Scan for the cell matching the given text and deliver its [X, Y] coordinate at center. 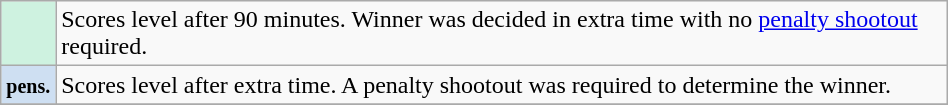
Scores level after extra time. A penalty shootout was required to determine the winner. [502, 85]
Scores level after 90 minutes. Winner was decided in extra time with no penalty shootout required. [502, 34]
pens. [28, 85]
